Scan for the cell matching the given text and deliver its (X, Y) coordinate at center. 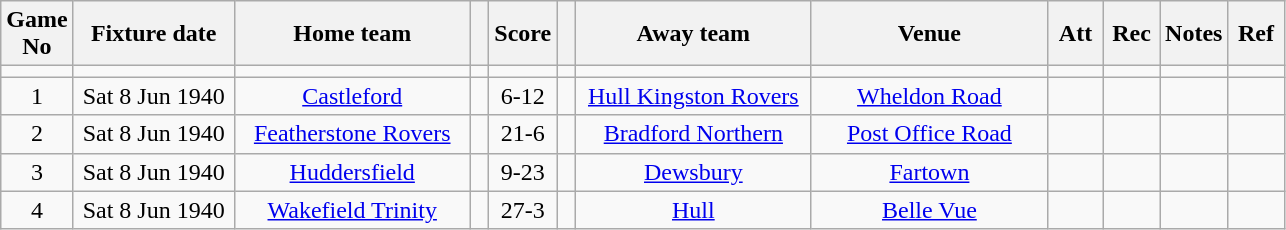
2 (37, 134)
Dewsbury (693, 172)
4 (37, 210)
Hull Kingston Rovers (693, 96)
Notes (1194, 34)
Bradford Northern (693, 134)
Ref (1256, 34)
Att (1075, 34)
9-23 (523, 172)
Belle Vue (929, 210)
6-12 (523, 96)
Home team (352, 34)
Featherstone Rovers (352, 134)
27-3 (523, 210)
21-6 (523, 134)
1 (37, 96)
Castleford (352, 96)
Away team (693, 34)
Rec (1132, 34)
Score (523, 34)
Game No (37, 34)
Fixture date (154, 34)
Venue (929, 34)
Huddersfield (352, 172)
Fartown (929, 172)
3 (37, 172)
Post Office Road (929, 134)
Wakefield Trinity (352, 210)
Hull (693, 210)
Wheldon Road (929, 96)
